Locate the cell with the specified text and output its [X, Y] center coordinate. 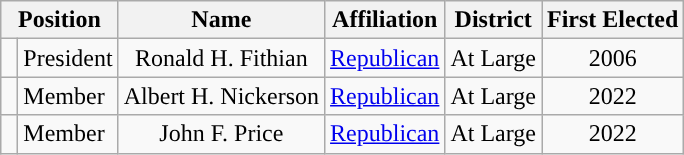
Affiliation [385, 20]
District [494, 20]
Albert H. Nickerson [221, 96]
Ronald H. Fithian [221, 58]
Position [60, 20]
First Elected [613, 20]
2006 [613, 58]
John F. Price [221, 134]
President [68, 58]
Name [221, 20]
